Output the [x, y] coordinate of the center of the cell containing the given text.  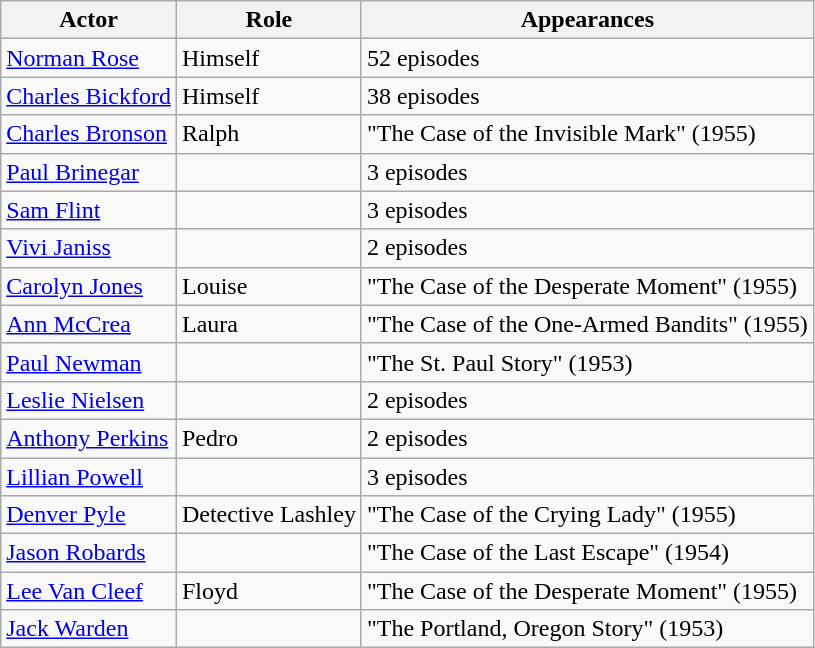
Vivi Janiss [89, 248]
Sam Flint [89, 210]
Denver Pyle [89, 515]
Charles Bickford [89, 96]
Ann McCrea [89, 324]
"The Portland, Oregon Story" (1953) [587, 629]
Actor [89, 20]
Role [268, 20]
Paul Brinegar [89, 172]
"The Case of the One-Armed Bandits" (1955) [587, 324]
"The St. Paul Story" (1953) [587, 362]
Laura [268, 324]
Jason Robards [89, 553]
Norman Rose [89, 58]
"The Case of the Last Escape" (1954) [587, 553]
"The Case of the Crying Lady" (1955) [587, 515]
Charles Bronson [89, 134]
Leslie Nielsen [89, 400]
Appearances [587, 20]
Detective Lashley [268, 515]
Jack Warden [89, 629]
Floyd [268, 591]
Paul Newman [89, 362]
Ralph [268, 134]
52 episodes [587, 58]
38 episodes [587, 96]
Pedro [268, 438]
Anthony Perkins [89, 438]
"The Case of the Invisible Mark" (1955) [587, 134]
Lillian Powell [89, 477]
Louise [268, 286]
Carolyn Jones [89, 286]
Lee Van Cleef [89, 591]
